Capture the cell that displays the provided text and extract its (X, Y) central coordinate. 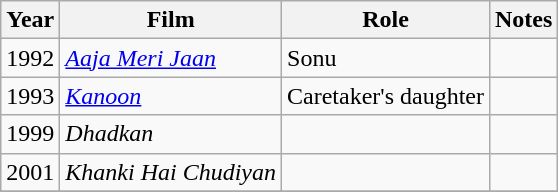
Khanki Hai Chudiyan (171, 172)
Notes (523, 20)
Dhadkan (171, 134)
2001 (30, 172)
Film (171, 20)
Sonu (386, 58)
Aaja Meri Jaan (171, 58)
Role (386, 20)
1992 (30, 58)
1999 (30, 134)
1993 (30, 96)
Kanoon (171, 96)
Caretaker's daughter (386, 96)
Year (30, 20)
